Determine the [x, y] coordinate at the center of the cell enclosing the given text.  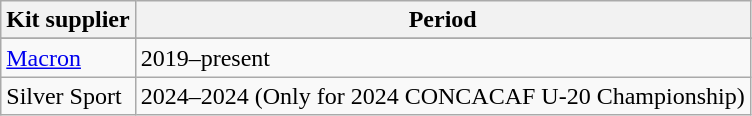
Macron [68, 58]
2019–present [442, 58]
Kit supplier [68, 20]
2024–2024 (Only for 2024 CONCACAF U-20 Championship) [442, 96]
Period [442, 20]
Silver Sport [68, 96]
